Pinpoint the cell where the given text exists, returning its (X, Y) midpoint coordinate. 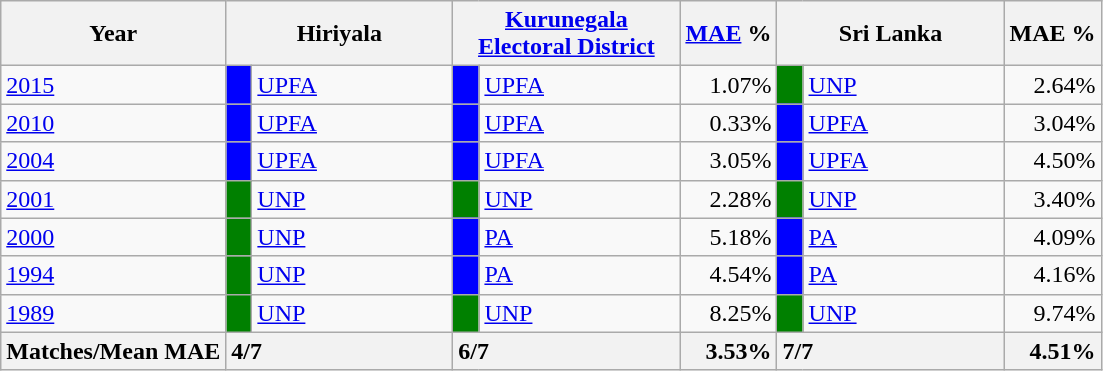
2015 (114, 85)
2001 (114, 199)
3.53% (728, 351)
Year (114, 34)
1.07% (728, 85)
4.50% (1052, 161)
4.51% (1052, 351)
6/7 (566, 351)
2000 (114, 237)
8.25% (728, 313)
1989 (114, 313)
3.05% (728, 161)
1994 (114, 275)
4.09% (1052, 237)
0.33% (728, 123)
5.18% (728, 237)
7/7 (890, 351)
4/7 (340, 351)
2.28% (728, 199)
2004 (114, 161)
3.04% (1052, 123)
Sri Lanka (890, 34)
4.16% (1052, 275)
9.74% (1052, 313)
4.54% (728, 275)
3.40% (1052, 199)
Matches/Mean MAE (114, 351)
2.64% (1052, 85)
Hiriyala (340, 34)
Kurunegala Electoral District (566, 34)
2010 (114, 123)
